Find where the given text appears and provide that cell's center as [x, y] coordinate. 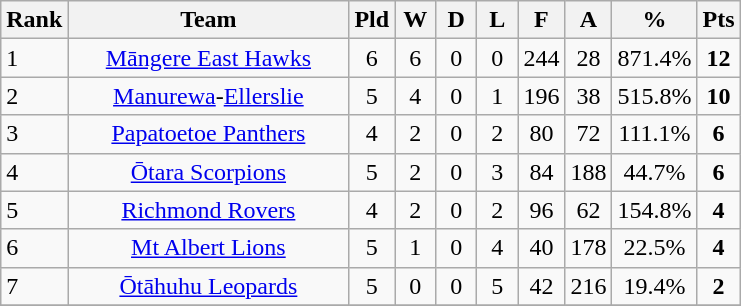
% [654, 20]
38 [588, 96]
22.5% [654, 248]
178 [588, 248]
44.7% [654, 172]
Rank [34, 20]
216 [588, 286]
Manurewa-Ellerslie [208, 96]
244 [542, 58]
Māngere East Hawks [208, 58]
62 [588, 210]
Pts [718, 20]
40 [542, 248]
96 [542, 210]
Ōtara Scorpions [208, 172]
196 [542, 96]
72 [588, 134]
W [416, 20]
A [588, 20]
154.8% [654, 210]
10 [718, 96]
D [456, 20]
L [498, 20]
Papatoetoe Panthers [208, 134]
19.4% [654, 286]
80 [542, 134]
12 [718, 58]
28 [588, 58]
Ōtāhuhu Leopards [208, 286]
Team [208, 20]
F [542, 20]
42 [542, 286]
Richmond Rovers [208, 210]
515.8% [654, 96]
871.4% [654, 58]
Mt Albert Lions [208, 248]
188 [588, 172]
111.1% [654, 134]
Pld [372, 20]
7 [34, 286]
84 [542, 172]
